Locate the cell with the specified text and output its [X, Y] center coordinate. 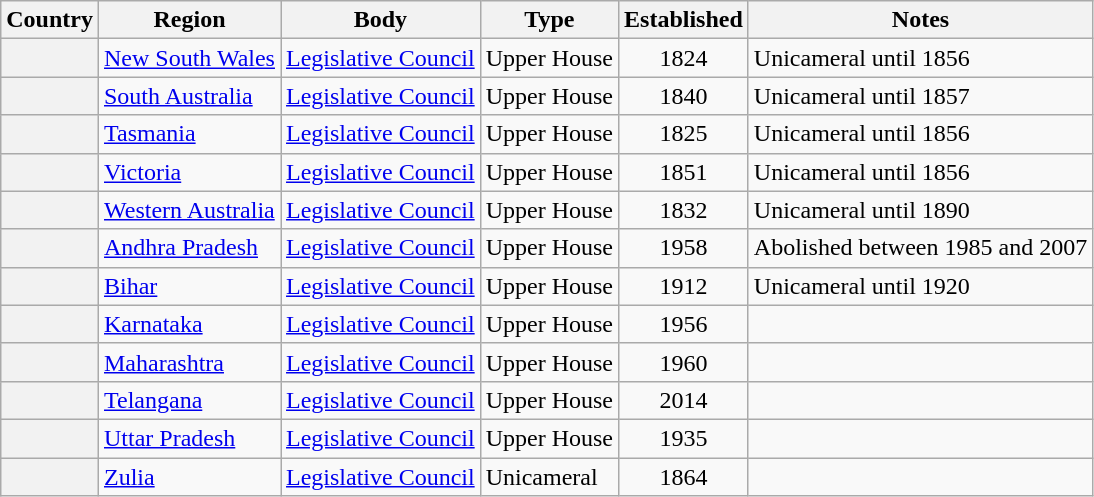
Unicameral until 1857 [920, 96]
Unicameral until 1890 [920, 210]
South Australia [189, 96]
Unicameral until 1920 [920, 286]
Region [189, 20]
Country [50, 20]
1958 [684, 248]
Type [549, 20]
Victoria [189, 172]
Uttar Pradesh [189, 438]
New South Wales [189, 58]
Bihar [189, 286]
Western Australia [189, 210]
Notes [920, 20]
1960 [684, 362]
1912 [684, 286]
Zulia [189, 477]
2014 [684, 400]
Karnataka [189, 324]
Tasmania [189, 134]
Andhra Pradesh [189, 248]
1935 [684, 438]
1832 [684, 210]
1824 [684, 58]
1840 [684, 96]
1825 [684, 134]
Telangana [189, 400]
Unicameral [549, 477]
1851 [684, 172]
Established [684, 20]
Abolished between 1985 and 2007 [920, 248]
1956 [684, 324]
Body [380, 20]
1864 [684, 477]
Maharashtra [189, 362]
